Return (X, Y) of the center of cell containing provided text 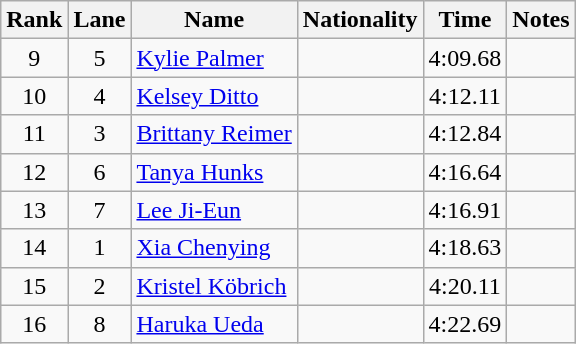
14 (34, 248)
13 (34, 210)
4:16.91 (465, 210)
8 (100, 324)
Kelsey Ditto (214, 96)
12 (34, 172)
3 (100, 134)
Lee Ji-Eun (214, 210)
4:12.84 (465, 134)
4:18.63 (465, 248)
4:16.64 (465, 172)
Notes (541, 20)
9 (34, 58)
6 (100, 172)
Xia Chenying (214, 248)
Lane (100, 20)
Kylie Palmer (214, 58)
11 (34, 134)
Rank (34, 20)
Tanya Hunks (214, 172)
4 (100, 96)
Kristel Köbrich (214, 286)
2 (100, 286)
4:20.11 (465, 286)
16 (34, 324)
15 (34, 286)
Time (465, 20)
7 (100, 210)
Nationality (360, 20)
Name (214, 20)
4:22.69 (465, 324)
1 (100, 248)
Haruka Ueda (214, 324)
4:12.11 (465, 96)
5 (100, 58)
10 (34, 96)
4:09.68 (465, 58)
Brittany Reimer (214, 134)
